Detect which cell encompasses the target text, then output its (X, Y) center coordinate. 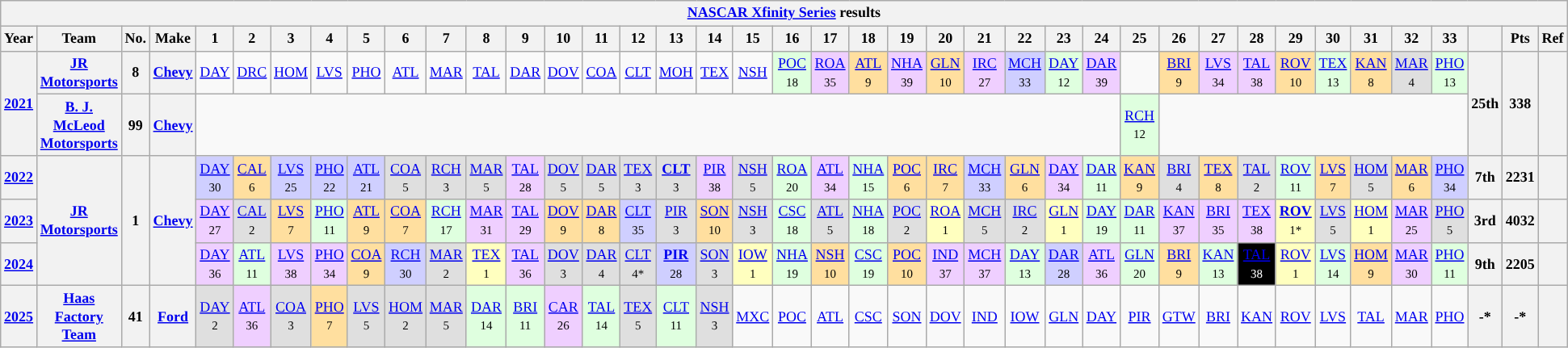
IND37 (945, 264)
GLN6 (1025, 178)
2023 (19, 221)
KAN37 (1179, 221)
KAN9 (1140, 178)
14 (714, 39)
ROA20 (792, 178)
RCH3 (446, 178)
HOM (291, 73)
PHO7 (330, 317)
DAY13 (1025, 264)
24 (1102, 39)
CAL2 (252, 221)
POC10 (907, 264)
15 (753, 39)
MAR6 (1411, 178)
GTW (1179, 317)
KAN (1257, 317)
Ref (1553, 39)
KAN13 (1218, 264)
30 (1333, 39)
4 (330, 39)
NHA19 (792, 264)
Pts (1520, 39)
DOV5 (564, 178)
HOM2 (406, 317)
25th (1485, 103)
RCH17 (446, 221)
IOW (1025, 317)
DOV3 (564, 264)
MCH5 (985, 221)
KAN8 (1372, 73)
7 (446, 39)
NSH5 (753, 178)
ROA1 (945, 221)
HOM1 (1372, 221)
GLN20 (1140, 264)
NHA15 (868, 178)
LVS25 (291, 178)
DAY19 (1102, 221)
BRI4 (1179, 178)
Team (79, 39)
10 (564, 39)
11 (601, 39)
DAY36 (215, 264)
99 (136, 125)
19 (907, 39)
DAY30 (215, 178)
41 (136, 317)
CLT (638, 73)
21 (985, 39)
CLT4* (638, 264)
31 (1372, 39)
3 (291, 39)
9th (1485, 264)
DAY2 (215, 317)
7th (1485, 178)
COA5 (406, 178)
ROA35 (830, 73)
NSH (753, 73)
PHO5 (1449, 221)
MAR4 (1411, 73)
DAY27 (215, 221)
28 (1257, 39)
POC6 (907, 178)
5 (367, 39)
COA7 (406, 221)
TEX1 (486, 264)
HOM9 (1372, 264)
B. J. McLeod Motorsports (79, 125)
TEX5 (638, 317)
IRC2 (1025, 221)
DRC (252, 73)
TEX8 (1218, 178)
TAL28 (525, 178)
27 (1218, 39)
MXC (753, 317)
NASCAR Xfinity Series results (784, 13)
DAR14 (486, 317)
CLT3 (677, 178)
2025 (19, 317)
ROV10 (1296, 73)
CSC18 (792, 221)
2021 (19, 103)
13 (677, 39)
PIR3 (677, 221)
22 (1025, 39)
LVS34 (1218, 73)
ROV1 (1296, 264)
PIR38 (714, 178)
DAR4 (601, 264)
BRI (1218, 317)
26 (1179, 39)
IRC27 (985, 73)
NHA18 (868, 221)
2205 (1520, 264)
SON (907, 317)
2024 (19, 264)
DAY12 (1063, 73)
TEX13 (1333, 73)
TAL14 (601, 317)
PIR (1140, 317)
2022 (19, 178)
PIR28 (677, 264)
COA3 (291, 317)
PHO22 (330, 178)
BRI35 (1218, 221)
LVS38 (291, 264)
NHA39 (907, 73)
DOV9 (564, 221)
CAL6 (252, 178)
TEX3 (638, 178)
16 (792, 39)
25 (1140, 39)
PHO13 (1449, 73)
CLT11 (677, 317)
23 (1063, 39)
DAR5 (601, 178)
POC2 (907, 221)
RCH12 (1140, 125)
6 (406, 39)
32 (1411, 39)
CSC (868, 317)
MAR30 (1411, 264)
CAR26 (564, 317)
ATL34 (830, 178)
IND (985, 317)
338 (1520, 103)
Make (173, 39)
DAR39 (1102, 73)
IOW1 (753, 264)
POC18 (792, 73)
COA (601, 73)
TEX38 (1257, 221)
MAR2 (446, 264)
9 (525, 39)
ROV1* (1296, 221)
GLN1 (1063, 221)
2 (252, 39)
TAL29 (525, 221)
NSH10 (830, 264)
RCH30 (406, 264)
29 (1296, 39)
ROV11 (1296, 178)
CSC19 (868, 264)
Haas Factory Team (79, 317)
20 (945, 39)
TAL36 (525, 264)
HOM5 (1372, 178)
MAR25 (1411, 221)
MAR31 (486, 221)
DAY34 (1063, 178)
2231 (1520, 178)
33 (1449, 39)
GLN (1063, 317)
COA9 (367, 264)
ATL5 (830, 221)
4032 (1520, 221)
ROV (1296, 317)
TEX (714, 73)
MCH37 (985, 264)
GLN10 (945, 73)
3rd (1485, 221)
LVS14 (1333, 264)
POC (792, 317)
SON3 (714, 264)
IRC7 (945, 178)
ATL11 (252, 264)
No. (136, 39)
17 (830, 39)
18 (868, 39)
Year (19, 39)
MOH (677, 73)
DAR (525, 73)
DAR28 (1063, 264)
DAR8 (601, 221)
TAL2 (1257, 178)
12 (638, 39)
BRI11 (525, 317)
CLT35 (638, 221)
Ford (173, 317)
ATL21 (367, 178)
SON10 (714, 221)
